Find where the given text appears and provide that cell's center as (X, Y) coordinate. 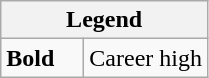
Bold (42, 58)
Legend (104, 20)
Career high (146, 58)
